Scan for the cell matching the given text and deliver its [X, Y] coordinate at center. 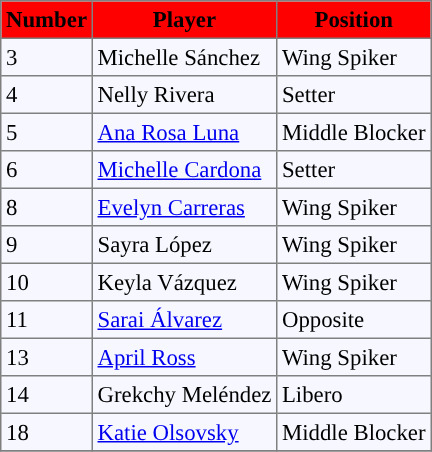
3 [47, 57]
13 [47, 357]
Opposite [354, 320]
6 [47, 170]
Keyla Vázquez [184, 282]
14 [47, 395]
Grekchy Meléndez [184, 395]
18 [47, 432]
Number [47, 20]
Michelle Sánchez [184, 57]
10 [47, 282]
Katie Olsovsky [184, 432]
5 [47, 132]
Sayra López [184, 245]
Player [184, 20]
9 [47, 245]
Nelly Rivera [184, 95]
Sarai Álvarez [184, 320]
Libero [354, 395]
4 [47, 95]
Evelyn Carreras [184, 207]
April Ross [184, 357]
8 [47, 207]
Michelle Cardona [184, 170]
11 [47, 320]
Ana Rosa Luna [184, 132]
Position [354, 20]
